Search for the cell housing the specified text and yield its (X, Y) center coordinate. 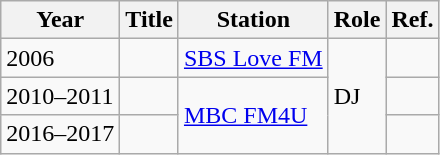
Station (253, 20)
DJ (357, 96)
2006 (60, 58)
2016–2017 (60, 134)
MBC FM4U (253, 115)
Ref. (412, 20)
Title (150, 20)
Role (357, 20)
Year (60, 20)
SBS Love FM (253, 58)
2010–2011 (60, 96)
